Detect which cell encompasses the target text, then output its [x, y] center coordinate. 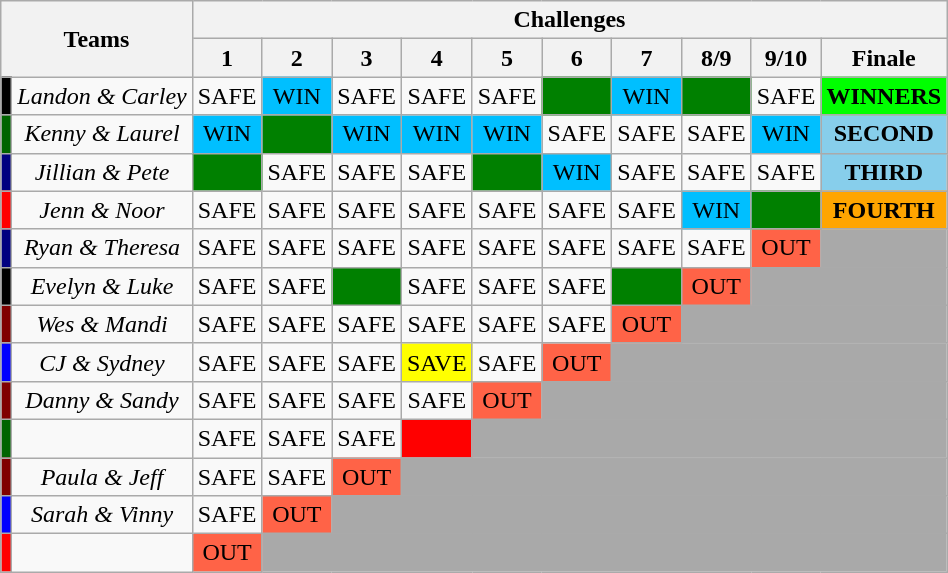
Jenn & Noor [102, 210]
SECOND [884, 134]
9/10 [786, 58]
Challenges [569, 20]
1 [227, 58]
Kenny & Laurel [102, 134]
8/9 [716, 58]
4 [436, 58]
CJ & Sydney [102, 362]
2 [297, 58]
Wes & Mandi [102, 324]
Sarah & Vinny [102, 515]
7 [647, 58]
6 [577, 58]
Ryan & Theresa [102, 248]
Paula & Jeff [102, 477]
Landon & Carley [102, 96]
Teams [96, 39]
5 [507, 58]
3 [367, 58]
WINNERS [884, 96]
FOURTH [884, 210]
SAVE [436, 362]
Jillian & Pete [102, 172]
THIRD [884, 172]
Finale [884, 58]
Evelyn & Luke [102, 286]
Danny & Sandy [102, 400]
